Find where the given text appears and provide that cell's center as [x, y] coordinate. 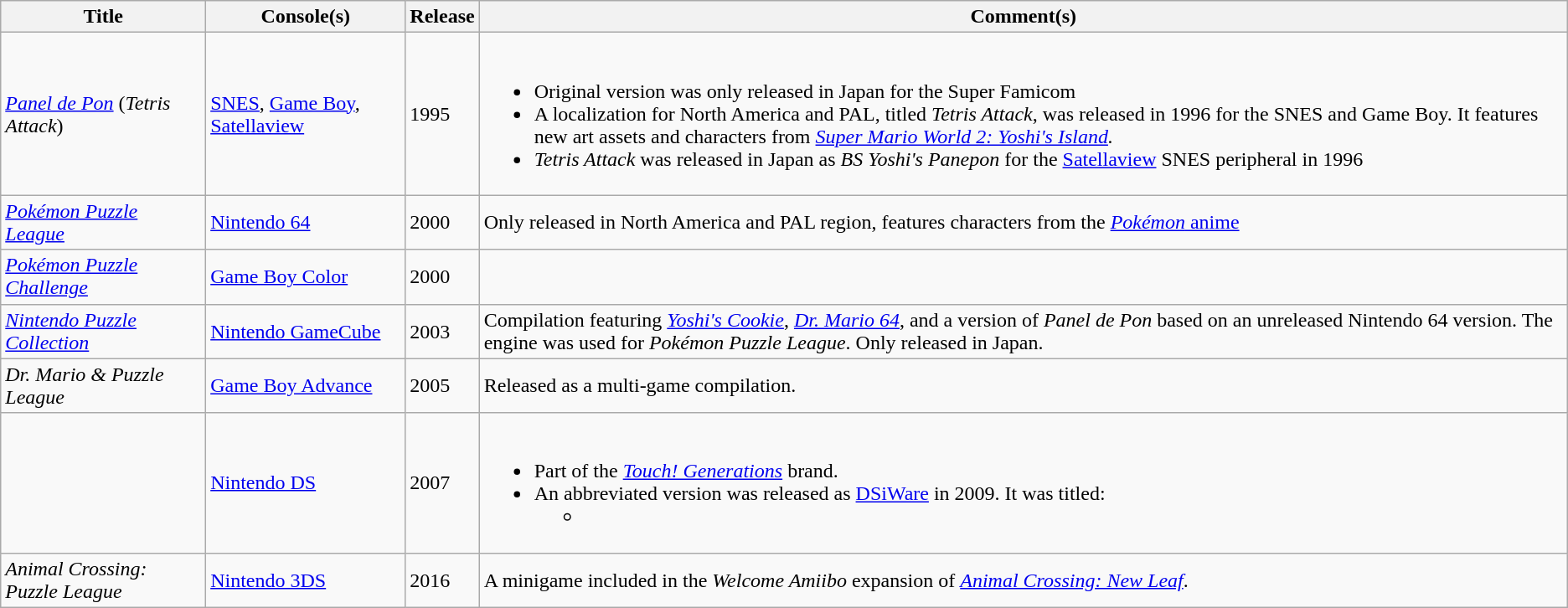
Console(s) [306, 17]
Release [442, 17]
Title [104, 17]
Nintendo 64 [306, 223]
A minigame included in the Welcome Amiibo expansion of Animal Crossing: New Leaf. [1024, 580]
2016 [442, 580]
SNES, Game Boy, Satellaview [306, 114]
Nintendo GameCube [306, 332]
Dr. Mario & Puzzle League [104, 385]
Comment(s) [1024, 17]
Only released in North America and PAL region, features characters from the Pokémon anime [1024, 223]
1995 [442, 114]
2005 [442, 385]
Pokémon Puzzle Challenge [104, 276]
Released as a multi-game compilation. [1024, 385]
2007 [442, 482]
2003 [442, 332]
Game Boy Color [306, 276]
Pokémon Puzzle League [104, 223]
Nintendo DS [306, 482]
Nintendo 3DS [306, 580]
Panel de Pon (Tetris Attack) [104, 114]
Game Boy Advance [306, 385]
Nintendo Puzzle Collection [104, 332]
Animal Crossing: Puzzle League [104, 580]
Part of the Touch! Generations brand.An abbreviated version was released as DSiWare in 2009. It was titled: [1024, 482]
